Return the (X, Y) coordinate for the center point of the cell that contains the specified text.  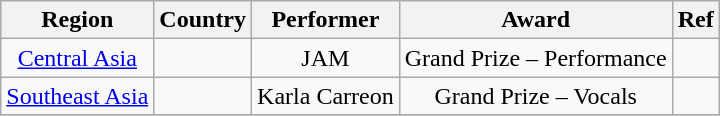
Award (536, 20)
Ref (696, 20)
Southeast Asia (78, 96)
Central Asia (78, 58)
Grand Prize – Vocals (536, 96)
Performer (326, 20)
JAM (326, 58)
Country (203, 20)
Grand Prize – Performance (536, 58)
Region (78, 20)
Karla Carreon (326, 96)
